Determine the (X, Y) coordinate at the center of the cell enclosing the given text.  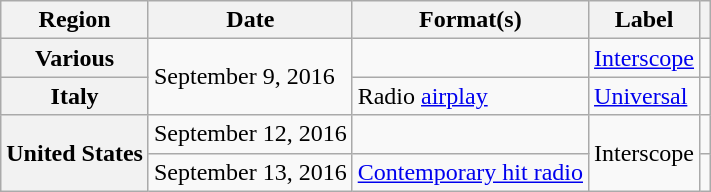
Contemporary hit radio (470, 172)
Label (644, 20)
Radio airplay (470, 96)
Universal (644, 96)
Italy (75, 96)
Date (250, 20)
September 12, 2016 (250, 134)
United States (75, 153)
Format(s) (470, 20)
September 13, 2016 (250, 172)
Region (75, 20)
September 9, 2016 (250, 77)
Various (75, 58)
